Output the (X, Y) coordinate of the center of the cell containing the given text.  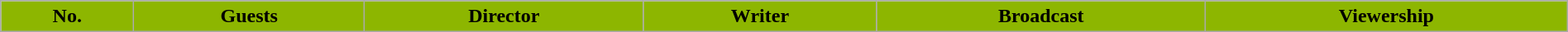
Writer (760, 16)
Guests (250, 16)
Viewership (1387, 16)
Broadcast (1041, 16)
No. (68, 16)
Director (504, 16)
